Locate the cell with the specified text and output its [X, Y] center coordinate. 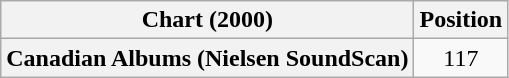
Canadian Albums (Nielsen SoundScan) [208, 58]
Position [461, 20]
117 [461, 58]
Chart (2000) [208, 20]
